Provide the (X, Y) coordinate of the cell's center where the given text is located.  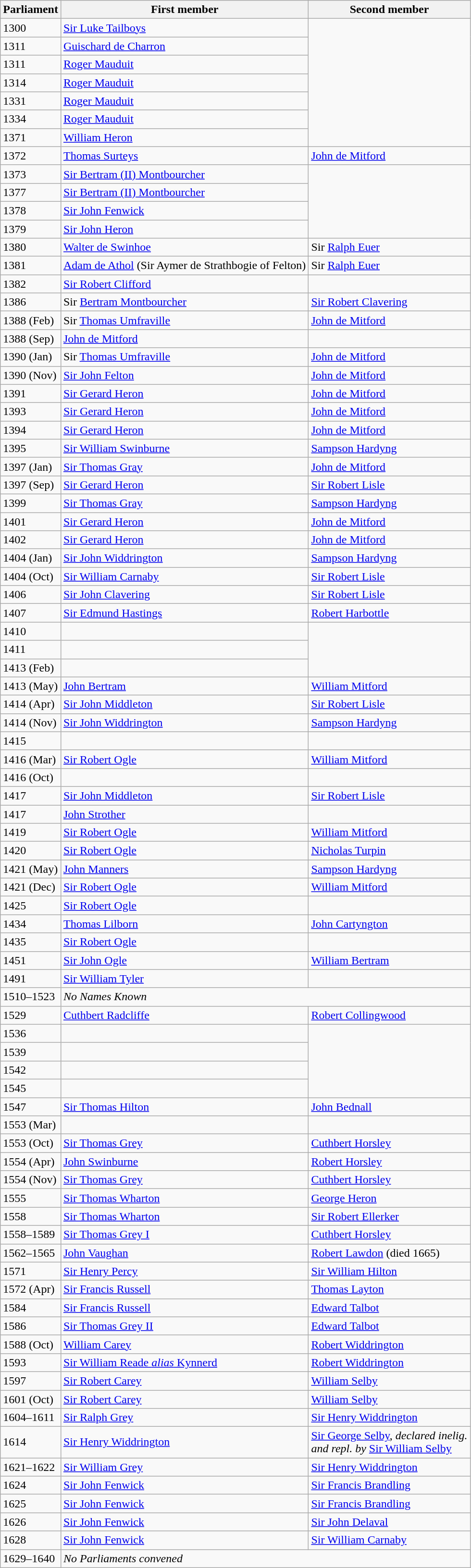
Walter de Swinhoe (185, 247)
1558–1589 (31, 1235)
1536 (31, 1033)
1401 (31, 521)
1435 (31, 942)
1558 (31, 1216)
1413 (May) (31, 686)
1553 (Oct) (31, 1143)
1625 (31, 1504)
Sir Ralph Grey (185, 1418)
Thomas Lilborn (185, 924)
1414 (Apr) (31, 704)
1386 (31, 302)
1404 (Oct) (31, 576)
1584 (31, 1308)
1451 (31, 960)
1404 (Jan) (31, 558)
Second member (389, 10)
1601 (Oct) (31, 1399)
1588 (Oct) (31, 1344)
First member (185, 10)
1390 (Jan) (31, 357)
Robert Collingwood (389, 1015)
John Cartyngton (389, 924)
No Names Known (265, 997)
Sir Robert Ellerker (389, 1216)
1597 (31, 1381)
1393 (31, 412)
1604–1611 (31, 1418)
1421 (May) (31, 869)
Sir John Clavering (185, 595)
1382 (31, 284)
1547 (31, 1106)
1571 (31, 1271)
1373 (31, 174)
Sir Bertram Montbourcher (185, 302)
Parliament (31, 10)
1614 (31, 1442)
1331 (31, 101)
1413 (Feb) (31, 668)
Cuthbert Radcliffe (185, 1015)
1419 (31, 833)
George Heron (389, 1198)
1629–1640 (31, 1558)
1388 (Feb) (31, 320)
Adam de Athol (Sir Aymer de Strathbogie of Felton) (185, 266)
John Strother (185, 814)
Sir Thomas Grey I (185, 1235)
1378 (31, 210)
1624 (31, 1485)
Robert Lawdon (died 1665) (389, 1253)
1553 (Mar) (31, 1125)
Sir Henry Percy (185, 1271)
Sir John Felton (185, 375)
1491 (31, 979)
1377 (31, 192)
1397 (Jan) (31, 466)
1554 (Apr) (31, 1162)
Sir John Heron (185, 229)
Thomas Layton (389, 1289)
1621–1622 (31, 1467)
Sir Robert Clifford (185, 284)
1388 (Sep) (31, 339)
1391 (31, 393)
1572 (Apr) (31, 1289)
1372 (31, 156)
1406 (31, 595)
1371 (31, 137)
No Parliaments convened (265, 1558)
1434 (31, 924)
1314 (31, 83)
Robert Harbottle (389, 613)
William Heron (185, 137)
William Bertram (389, 960)
1397 (Sep) (31, 485)
1410 (31, 631)
1395 (31, 448)
Thomas Surteys (185, 156)
1420 (31, 851)
1407 (31, 613)
Sir William Hilton (389, 1271)
William Carey (185, 1344)
John Vaughan (185, 1253)
Sir William Grey (185, 1467)
1380 (31, 247)
1416 (Mar) (31, 759)
1300 (31, 28)
Sir Thomas Hilton (185, 1106)
1593 (31, 1362)
Nicholas Turpin (389, 851)
1542 (31, 1070)
1510–1523 (31, 997)
Guischard de Charron (185, 46)
1545 (31, 1088)
1554 (Nov) (31, 1180)
1402 (31, 540)
1539 (31, 1052)
1425 (31, 906)
Sir Robert Clavering (389, 302)
1381 (31, 266)
Sir Edmund Hastings (185, 613)
John Manners (185, 869)
Sir George Selby, declared inelig. and repl. by Sir William Selby (389, 1442)
1411 (31, 649)
1390 (Nov) (31, 375)
Sir John Ogle (185, 960)
John Bednall (389, 1106)
1416 (Oct) (31, 777)
1421 (Dec) (31, 887)
Sir William Tyler (185, 979)
Sir Luke Tailboys (185, 28)
1562–1565 (31, 1253)
1394 (31, 430)
1628 (31, 1540)
1529 (31, 1015)
Robert Horsley (389, 1162)
Sir William Swinburne (185, 448)
1379 (31, 229)
1334 (31, 119)
1415 (31, 741)
1555 (31, 1198)
1586 (31, 1326)
1626 (31, 1522)
John Swinburne (185, 1162)
John Bertram (185, 686)
1399 (31, 503)
Sir William Reade alias Kynnerd (185, 1362)
Sir Thomas Grey II (185, 1326)
Sir John Delaval (389, 1522)
1414 (Nov) (31, 723)
